Pinpoint the cell where the given text exists, returning its (x, y) midpoint coordinate. 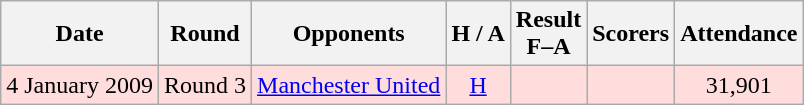
Round 3 (204, 85)
H (478, 85)
Opponents (349, 34)
Attendance (739, 34)
H / A (478, 34)
Manchester United (349, 85)
Scorers (631, 34)
31,901 (739, 85)
4 January 2009 (80, 85)
Date (80, 34)
Round (204, 34)
ResultF–A (548, 34)
